Capture the cell that displays the provided text and extract its [x, y] central coordinate. 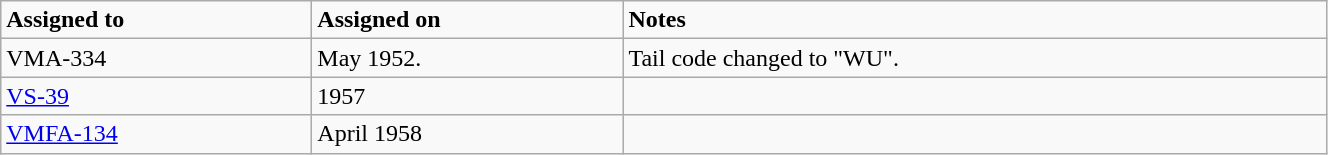
Assigned to [156, 20]
Assigned on [468, 20]
VS-39 [156, 96]
1957 [468, 96]
Notes [975, 20]
May 1952. [468, 58]
VMA-334 [156, 58]
Tail code changed to "WU". [975, 58]
VMFA-134 [156, 134]
April 1958 [468, 134]
